Extract the (X, Y) coordinate from the center of the cell holding the provided text.  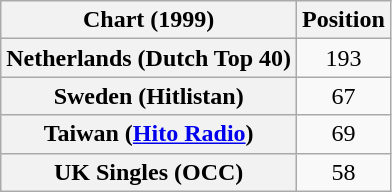
58 (344, 172)
Position (344, 20)
UK Singles (OCC) (149, 172)
Chart (1999) (149, 20)
193 (344, 58)
69 (344, 134)
Sweden (Hitlistan) (149, 96)
Netherlands (Dutch Top 40) (149, 58)
Taiwan (Hito Radio) (149, 134)
67 (344, 96)
